Determine the [x, y] coordinate at the center of the cell enclosing the given text.  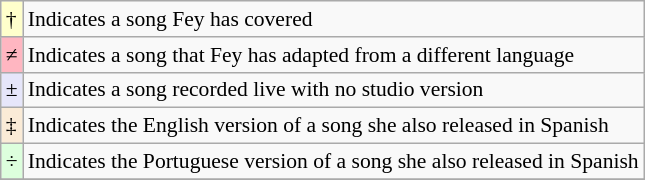
† [12, 19]
Indicates a song recorded live with no studio version [334, 90]
Indicates a song Fey has covered [334, 19]
‡ [12, 126]
Indicates a song that Fey has adapted from a different language [334, 55]
÷ [12, 162]
Indicates the English version of a song she also released in Spanish [334, 126]
≠ [12, 55]
Indicates the Portuguese version of a song she also released in Spanish [334, 162]
± [12, 90]
